Identify which cell holds the provided text, then report its (x, y) central coordinate. 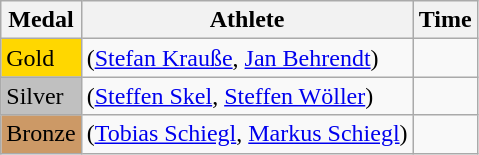
Gold (41, 58)
Medal (41, 20)
(Stefan Krauße, Jan Behrendt) (247, 58)
Bronze (41, 134)
Athlete (247, 20)
Silver (41, 96)
(Tobias Schiegl, Markus Schiegl) (247, 134)
Time (445, 20)
(Steffen Skel, Steffen Wöller) (247, 96)
